Return [X, Y] of the center of cell containing provided text 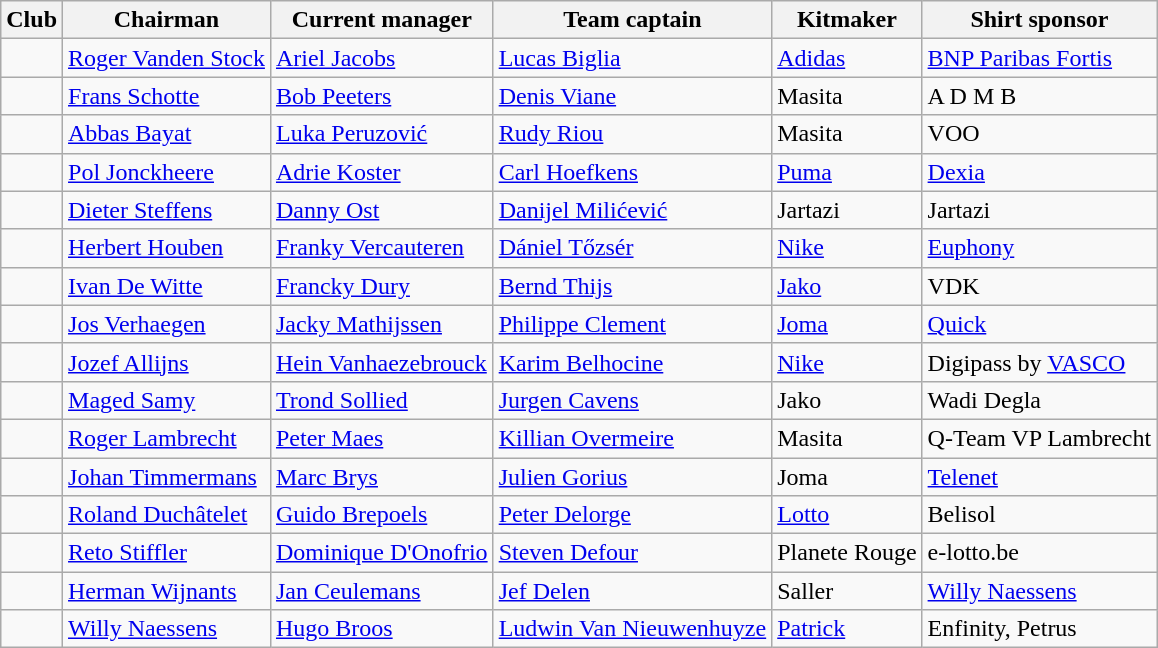
Wadi Degla [1040, 400]
Puma [847, 172]
Herman Wijnants [167, 591]
Club [32, 20]
Patrick [847, 629]
Current manager [382, 20]
Karim Belhocine [632, 362]
Guido Brepoels [382, 515]
e-lotto.be [1040, 553]
BNP Paribas Fortis [1040, 58]
Bernd Thijs [632, 286]
Peter Maes [382, 438]
Dominique D'Onofrio [382, 553]
Carl Hoefkens [632, 172]
Digipass by VASCO [1040, 362]
Julien Gorius [632, 477]
Danijel Milićević [632, 210]
Killian Overmeire [632, 438]
Johan Timmermans [167, 477]
Jozef Allijns [167, 362]
Luka Peruzović [382, 134]
Frans Schotte [167, 96]
Abbas Bayat [167, 134]
Francky Dury [382, 286]
Reto Stiffler [167, 553]
Ludwin Van Nieuwenhuyze [632, 629]
Saller [847, 591]
Dániel Tőzsér [632, 248]
Roger Vanden Stock [167, 58]
Maged Samy [167, 400]
VOO [1040, 134]
Philippe Clement [632, 324]
Quick [1040, 324]
Jacky Mathijssen [382, 324]
Dexia [1040, 172]
Telenet [1040, 477]
VDK [1040, 286]
Marc Brys [382, 477]
Dieter Steffens [167, 210]
Hugo Broos [382, 629]
Ivan De Witte [167, 286]
Ariel Jacobs [382, 58]
Enfinity, Petrus [1040, 629]
Bob Peeters [382, 96]
Kitmaker [847, 20]
Jurgen Cavens [632, 400]
Hein Vanhaezebrouck [382, 362]
Steven Defour [632, 553]
Roger Lambrecht [167, 438]
Peter Delorge [632, 515]
Franky Vercauteren [382, 248]
Belisol [1040, 515]
Chairman [167, 20]
Trond Sollied [382, 400]
Lucas Biglia [632, 58]
Pol Jonckheere [167, 172]
Shirt sponsor [1040, 20]
Jef Delen [632, 591]
Denis Viane [632, 96]
Danny Ost [382, 210]
Q-Team VP Lambrecht [1040, 438]
Rudy Riou [632, 134]
Roland Duchâtelet [167, 515]
A D M B [1040, 96]
Adrie Koster [382, 172]
Planete Rouge [847, 553]
Jan Ceulemans [382, 591]
Herbert Houben [167, 248]
Lotto [847, 515]
Adidas [847, 58]
Euphony [1040, 248]
Jos Verhaegen [167, 324]
Team captain [632, 20]
